Provide the [X, Y] coordinate of the cell's center where the given text is located.  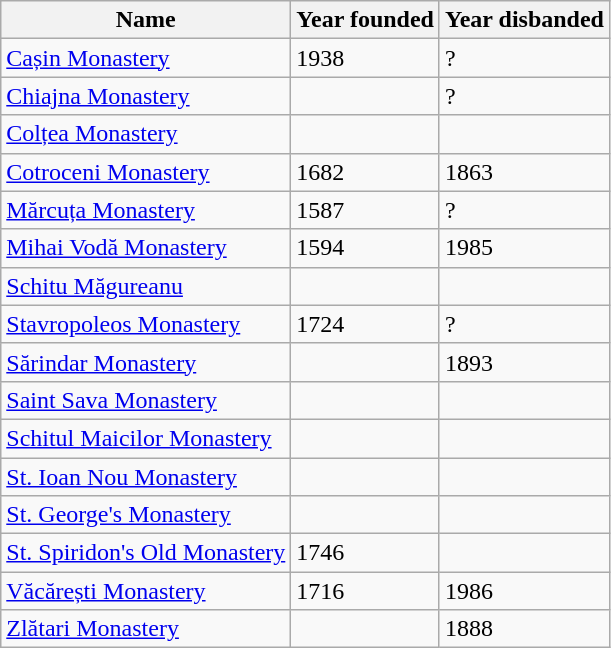
St. Spiridon's Old Monastery [146, 553]
1893 [524, 362]
Year founded [366, 20]
Zlătari Monastery [146, 629]
Saint Sava Monastery [146, 400]
1724 [366, 324]
1594 [366, 248]
Colțea Monastery [146, 134]
1682 [366, 172]
Mihai Vodă Monastery [146, 248]
St. Ioan Nou Monastery [146, 477]
1746 [366, 553]
1587 [366, 210]
Year disbanded [524, 20]
Stavropoleos Monastery [146, 324]
1863 [524, 172]
Schitu Măgureanu [146, 286]
1985 [524, 248]
Cașin Monastery [146, 58]
Name [146, 20]
Cotroceni Monastery [146, 172]
1938 [366, 58]
St. George's Monastery [146, 515]
1888 [524, 629]
Mărcuța Monastery [146, 210]
Văcărești Monastery [146, 591]
1716 [366, 591]
Sărindar Monastery [146, 362]
1986 [524, 591]
Chiajna Monastery [146, 96]
Schitul Maicilor Monastery [146, 438]
